Output the [X, Y] coordinate of the center of the cell containing the given text.  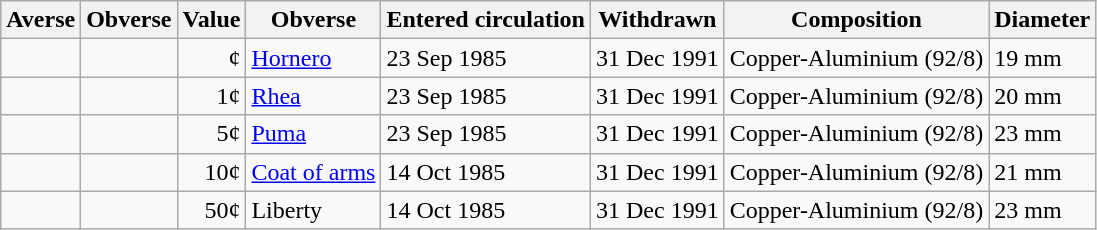
Value [212, 20]
¢ [212, 58]
Diameter [1042, 20]
5¢ [212, 134]
Liberty [314, 210]
Coat of arms [314, 172]
Hornero [314, 58]
Composition [856, 20]
10¢ [212, 172]
50¢ [212, 210]
Withdrawn [657, 20]
21 mm [1042, 172]
19 mm [1042, 58]
Rhea [314, 96]
Averse [41, 20]
Puma [314, 134]
Entered circulation [486, 20]
20 mm [1042, 96]
1¢ [212, 96]
